Provide the (x, y) coordinate of the cell's center where the given text is located.  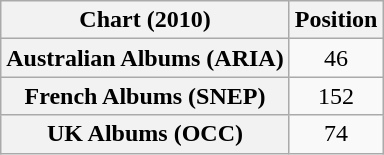
46 (336, 58)
UK Albums (OCC) (145, 134)
Position (336, 20)
152 (336, 96)
Australian Albums (ARIA) (145, 58)
Chart (2010) (145, 20)
74 (336, 134)
French Albums (SNEP) (145, 96)
